Return (X, Y) of the center of cell containing provided text 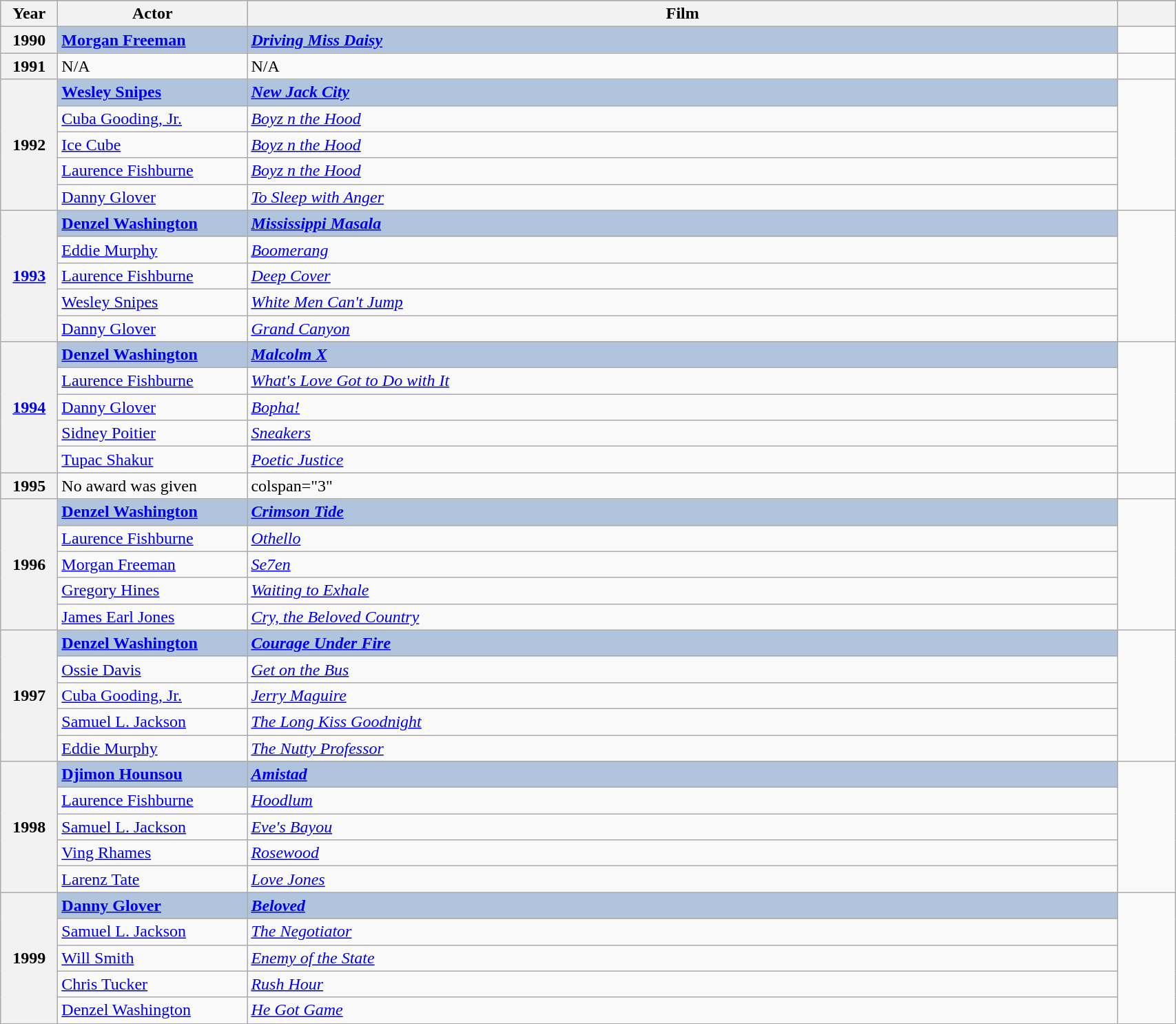
Get on the Bus (683, 669)
Djimon Hounsou (153, 775)
No award was given (153, 486)
Enemy of the State (683, 958)
Larenz Tate (153, 879)
He Got Game (683, 1010)
White Men Can't Jump (683, 302)
Love Jones (683, 879)
To Sleep with Anger (683, 197)
1998 (29, 827)
Waiting to Exhale (683, 591)
1995 (29, 486)
Poetic Justice (683, 460)
Ving Rhames (153, 853)
Film (683, 14)
Gregory Hines (153, 591)
1992 (29, 145)
1999 (29, 958)
Beloved (683, 905)
Ice Cube (153, 145)
Driving Miss Daisy (683, 40)
Amistad (683, 775)
Boomerang (683, 249)
1991 (29, 66)
Deep Cover (683, 276)
Will Smith (153, 958)
Rush Hour (683, 984)
What's Love Got to Do with It (683, 381)
Mississippi Masala (683, 223)
James Earl Jones (153, 617)
1993 (29, 276)
Ossie Davis (153, 669)
1996 (29, 564)
Eve's Bayou (683, 827)
Courage Under Fire (683, 643)
Rosewood (683, 853)
Grand Canyon (683, 329)
The Negotiator (683, 932)
Chris Tucker (153, 984)
1994 (29, 407)
1997 (29, 695)
Sneakers (683, 433)
colspan="3" (683, 486)
1990 (29, 40)
Bopha! (683, 407)
Hoodlum (683, 801)
Tupac Shakur (153, 460)
Cry, the Beloved Country (683, 617)
Malcolm X (683, 355)
Year (29, 14)
The Nutty Professor (683, 748)
The Long Kiss Goodnight (683, 721)
Othello (683, 538)
Sidney Poitier (153, 433)
Actor (153, 14)
Crimson Tide (683, 512)
Jerry Maguire (683, 695)
Se7en (683, 564)
New Jack City (683, 92)
